Search for the cell housing the specified text and yield its (X, Y) center coordinate. 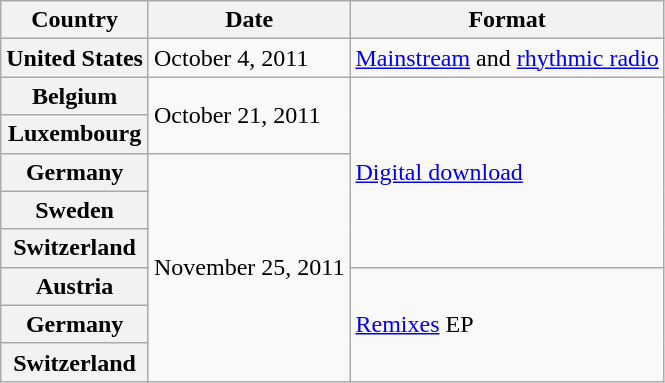
Sweden (75, 210)
Date (248, 20)
Country (75, 20)
Austria (75, 286)
October 4, 2011 (248, 58)
Remixes EP (507, 324)
Belgium (75, 96)
Digital download (507, 172)
Format (507, 20)
Mainstream and rhythmic radio (507, 58)
November 25, 2011 (248, 267)
Luxembourg (75, 134)
October 21, 2011 (248, 115)
United States (75, 58)
